For the text-containing cell, return its midpoint in [X, Y] coordinate format. 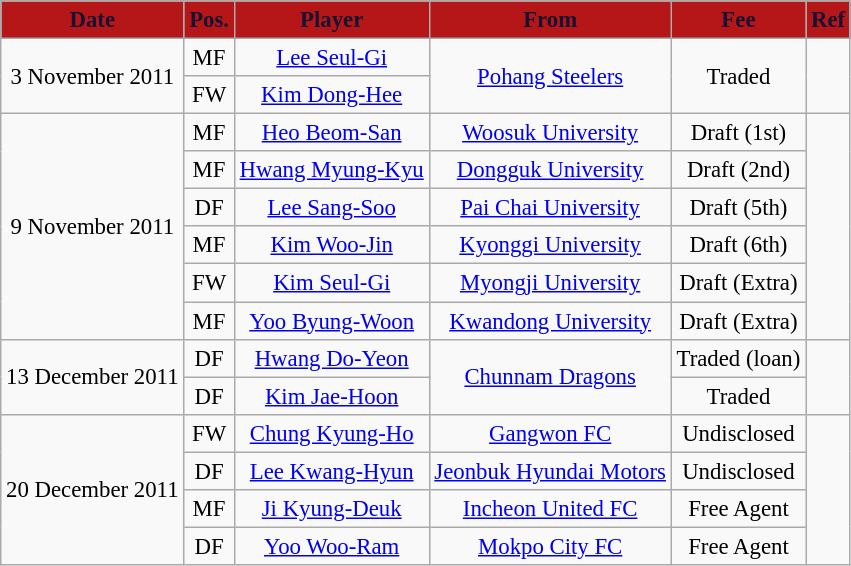
Lee Sang-Soo [332, 208]
Myongji University [550, 283]
Lee Seul-Gi [332, 58]
Woosuk University [550, 133]
Draft (2nd) [738, 170]
Kim Jae-Hoon [332, 396]
Gangwon FC [550, 433]
9 November 2011 [92, 227]
Date [92, 20]
Incheon United FC [550, 509]
Kim Seul-Gi [332, 283]
Kwandong University [550, 321]
13 December 2011 [92, 376]
Ji Kyung-Deuk [332, 509]
Hwang Do-Yeon [332, 358]
Draft (1st) [738, 133]
Yoo Byung-Woon [332, 321]
Yoo Woo-Ram [332, 546]
Hwang Myung-Kyu [332, 170]
From [550, 20]
Chunnam Dragons [550, 376]
Dongguk University [550, 170]
Traded (loan) [738, 358]
Fee [738, 20]
Player [332, 20]
Kim Dong-Hee [332, 95]
Lee Kwang-Hyun [332, 471]
20 December 2011 [92, 489]
Chung Kyung-Ho [332, 433]
Ref [828, 20]
Draft (6th) [738, 245]
Kim Woo-Jin [332, 245]
Pos. [209, 20]
Pai Chai University [550, 208]
Mokpo City FC [550, 546]
Jeonbuk Hyundai Motors [550, 471]
Heo Beom-San [332, 133]
Pohang Steelers [550, 76]
3 November 2011 [92, 76]
Draft (5th) [738, 208]
Kyonggi University [550, 245]
